Provide the [x, y] coordinate of the cell's center where the given text is located.  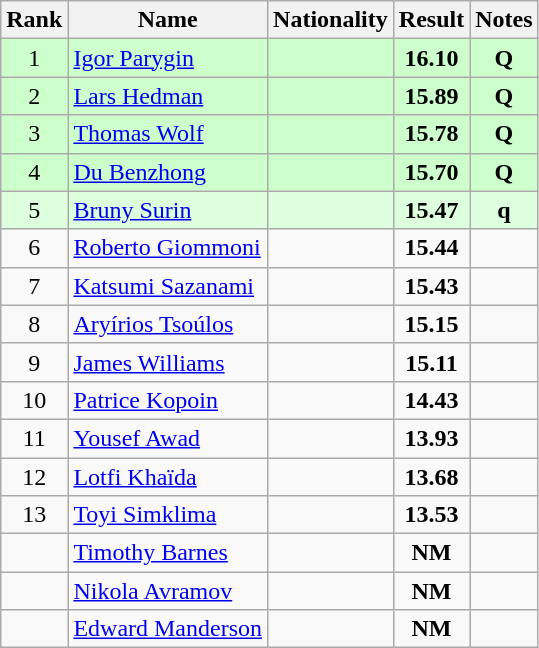
15.70 [431, 172]
15.78 [431, 134]
Lotfi Khaïda [168, 477]
Timothy Barnes [168, 553]
15.44 [431, 248]
Lars Hedman [168, 96]
5 [34, 210]
15.15 [431, 324]
Rank [34, 20]
15.43 [431, 286]
15.47 [431, 210]
16.10 [431, 58]
Bruny Surin [168, 210]
Igor Parygin [168, 58]
Name [168, 20]
Toyi Simklima [168, 515]
Katsumi Sazanami [168, 286]
Thomas Wolf [168, 134]
Result [431, 20]
9 [34, 362]
14.43 [431, 400]
8 [34, 324]
13.53 [431, 515]
13.93 [431, 438]
15.89 [431, 96]
Du Benzhong [168, 172]
Nationality [331, 20]
Roberto Giommoni [168, 248]
Yousef Awad [168, 438]
James Williams [168, 362]
Patrice Kopoin [168, 400]
10 [34, 400]
11 [34, 438]
3 [34, 134]
Notes [504, 20]
Aryírios Tsoúlos [168, 324]
15.11 [431, 362]
12 [34, 477]
6 [34, 248]
1 [34, 58]
Nikola Avramov [168, 591]
4 [34, 172]
7 [34, 286]
2 [34, 96]
Edward Manderson [168, 629]
13 [34, 515]
13.68 [431, 477]
q [504, 210]
